Scan for the cell matching the given text and deliver its [X, Y] coordinate at center. 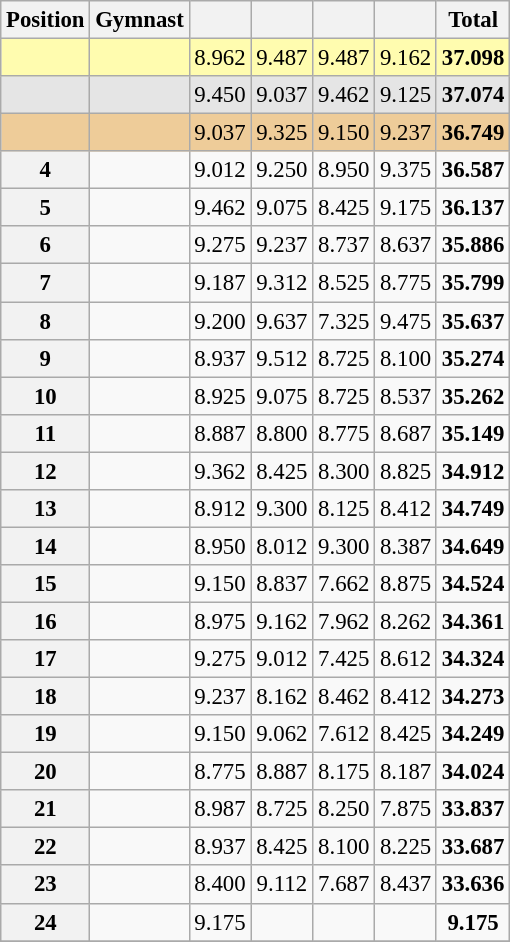
8.875 [406, 584]
33.687 [472, 847]
36.587 [472, 170]
35.637 [472, 321]
7 [46, 283]
35.274 [472, 358]
9.112 [282, 885]
9.062 [282, 734]
8.962 [220, 58]
8.737 [344, 245]
8.400 [220, 885]
9.512 [282, 358]
18 [46, 697]
7.875 [406, 809]
5 [46, 208]
9.250 [282, 170]
8.912 [220, 509]
8.800 [282, 433]
34.273 [472, 697]
8.262 [406, 621]
8.925 [220, 396]
4 [46, 170]
19 [46, 734]
8.125 [344, 509]
35.886 [472, 245]
11 [46, 433]
Gymnast [140, 20]
17 [46, 659]
16 [46, 621]
33.837 [472, 809]
9.375 [406, 170]
Total [472, 20]
9.450 [220, 95]
9 [46, 358]
20 [46, 772]
9.325 [282, 133]
8 [46, 321]
15 [46, 584]
8.462 [344, 697]
8.187 [406, 772]
14 [46, 546]
8.175 [344, 772]
8.612 [406, 659]
35.149 [472, 433]
23 [46, 885]
34.749 [472, 509]
9.200 [220, 321]
33.636 [472, 885]
9.187 [220, 283]
24 [46, 922]
8.437 [406, 885]
34.324 [472, 659]
36.137 [472, 208]
37.098 [472, 58]
8.537 [406, 396]
8.012 [282, 546]
8.250 [344, 809]
34.249 [472, 734]
8.525 [344, 283]
9.637 [282, 321]
8.162 [282, 697]
8.225 [406, 847]
9.475 [406, 321]
10 [46, 396]
21 [46, 809]
8.387 [406, 546]
8.300 [344, 471]
9.125 [406, 95]
34.361 [472, 621]
7.962 [344, 621]
9.362 [220, 471]
8.687 [406, 433]
35.262 [472, 396]
34.912 [472, 471]
7.425 [344, 659]
8.975 [220, 621]
34.024 [472, 772]
34.524 [472, 584]
7.325 [344, 321]
37.074 [472, 95]
36.749 [472, 133]
8.825 [406, 471]
35.799 [472, 283]
7.662 [344, 584]
7.687 [344, 885]
7.612 [344, 734]
22 [46, 847]
12 [46, 471]
Position [46, 20]
8.987 [220, 809]
8.637 [406, 245]
34.649 [472, 546]
9.312 [282, 283]
8.837 [282, 584]
13 [46, 509]
6 [46, 245]
